Detect which cell encompasses the target text, then output its (X, Y) center coordinate. 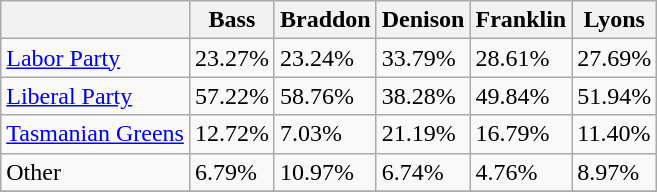
Lyons (614, 20)
33.79% (423, 58)
21.19% (423, 134)
12.72% (232, 134)
Bass (232, 20)
4.76% (521, 172)
58.76% (325, 96)
Other (96, 172)
23.27% (232, 58)
51.94% (614, 96)
Franklin (521, 20)
38.28% (423, 96)
28.61% (521, 58)
Liberal Party (96, 96)
6.79% (232, 172)
11.40% (614, 134)
57.22% (232, 96)
27.69% (614, 58)
Denison (423, 20)
7.03% (325, 134)
23.24% (325, 58)
Labor Party (96, 58)
Braddon (325, 20)
10.97% (325, 172)
49.84% (521, 96)
16.79% (521, 134)
8.97% (614, 172)
6.74% (423, 172)
Tasmanian Greens (96, 134)
